Find where the given text appears and provide that cell's center as [x, y] coordinate. 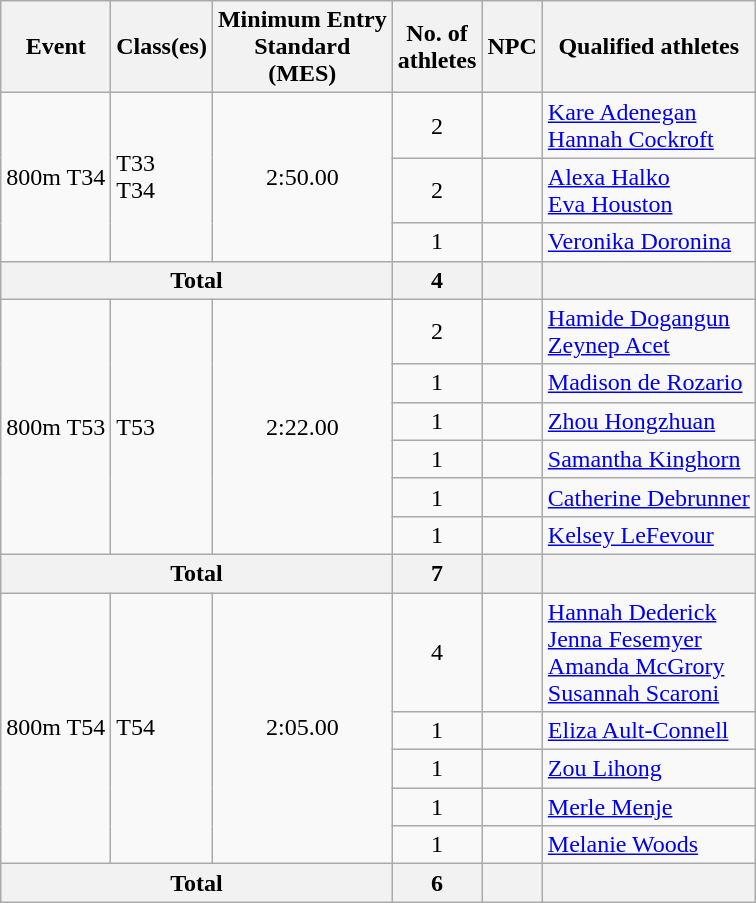
Melanie Woods [648, 845]
T53 [162, 426]
800m T34 [56, 177]
No. ofathletes [437, 47]
7 [437, 573]
Class(es) [162, 47]
2:22.00 [302, 426]
Catherine Debrunner [648, 497]
Eliza Ault-Connell [648, 731]
800m T54 [56, 728]
Merle Menje [648, 807]
2:50.00 [302, 177]
Zhou Hongzhuan [648, 421]
Samantha Kinghorn [648, 459]
NPC [512, 47]
Kelsey LeFevour [648, 535]
Kare Adenegan Hannah Cockroft [648, 126]
Hannah DederickJenna FesemyerAmanda McGrory Susannah Scaroni [648, 652]
2:05.00 [302, 728]
Event [56, 47]
T33T34 [162, 177]
Hamide DogangunZeynep Acet [648, 332]
Veronika Doronina [648, 242]
800m T53 [56, 426]
Madison de Rozario [648, 383]
T54 [162, 728]
Qualified athletes [648, 47]
Minimum Entry Standard (MES) [302, 47]
6 [437, 883]
Zou Lihong [648, 769]
Alexa HalkoEva Houston [648, 190]
